From the cell containing the given text, extract its center point as (x, y) coordinate. 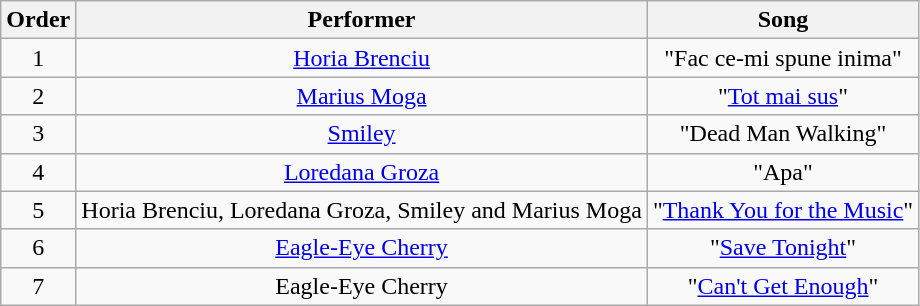
4 (38, 172)
"Thank You for the Music" (782, 210)
Horia Brenciu, Loredana Groza, Smiley and Marius Moga (362, 210)
2 (38, 96)
5 (38, 210)
"Fac ce-mi spune inima" (782, 58)
"Can't Get Enough" (782, 286)
Horia Brenciu (362, 58)
7 (38, 286)
"Apa" (782, 172)
"Dead Man Walking" (782, 134)
Order (38, 20)
"Save Tonight" (782, 248)
1 (38, 58)
Performer (362, 20)
Smiley (362, 134)
Loredana Groza (362, 172)
"Tot mai sus" (782, 96)
Marius Moga (362, 96)
3 (38, 134)
Song (782, 20)
6 (38, 248)
